Return the [x, y] coordinate for the center point of the cell that contains the specified text.  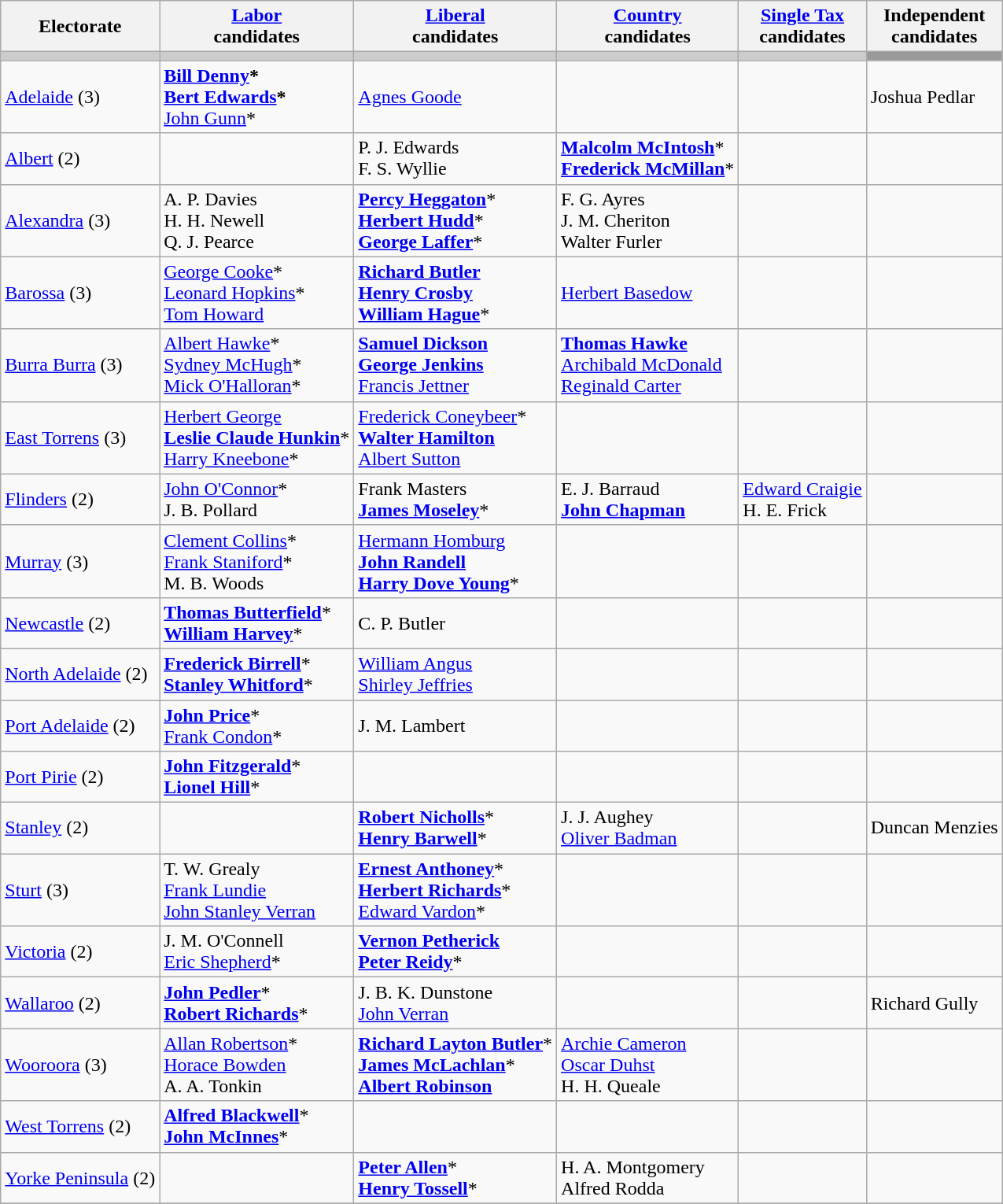
Thomas HawkeArchibald McDonaldReginald Carter [648, 365]
West Torrens (2) [80, 1127]
Frank MastersJames Moseley* [455, 499]
J. J. AugheyOliver Badman [648, 828]
John O'Connor*J. B. Pollard [256, 499]
A. P. DaviesH. H. NewellQ. J. Pearce [256, 220]
George Cooke*Leonard Hopkins*Tom Howard [256, 293]
Adelaide (3) [80, 97]
F. G. AyresJ. M. CheritonWalter Furler [648, 220]
Edward CraigieH. E. Frick [802, 499]
Duncan Menzies [935, 828]
Hermann HomburgJohn RandellHarry Dove Young* [455, 561]
Barossa (3) [80, 293]
T. W. GrealyFrank LundieJohn Stanley Verran [256, 890]
C. P. Butler [455, 623]
William AngusShirley Jeffries [455, 674]
Port Pirie (2) [80, 777]
Wallaroo (2) [80, 1003]
J. B. K. DunstoneJohn Verran [455, 1003]
Electorate [80, 27]
Port Adelaide (2) [80, 726]
Richard ButlerHenry CrosbyWilliam Hague* [455, 293]
E. J. BarraudJohn Chapman [648, 499]
Albert (2) [80, 159]
Country candidates [648, 27]
Joshua Pedlar [935, 97]
Thomas Butterfield*William Harvey* [256, 623]
Sturt (3) [80, 890]
Murray (3) [80, 561]
Archie CameronOscar DuhstH. H. Queale [648, 1065]
Bill Denny*Bert Edwards*John Gunn* [256, 97]
John Fitzgerald*Lionel Hill* [256, 777]
Liberal candidates [455, 27]
Samuel DicksonGeorge JenkinsFrancis Jettner [455, 365]
Agnes Goode [455, 97]
Flinders (2) [80, 499]
J. M. Lambert [455, 726]
Independent candidates [935, 27]
Victoria (2) [80, 952]
Newcastle (2) [80, 623]
Vernon PetherickPeter Reidy* [455, 952]
H. A. MontgomeryAlfred Rodda [648, 1177]
Albert Hawke*Sydney McHugh*Mick O'Halloran* [256, 365]
J. M. O'ConnellEric Shepherd* [256, 952]
Herbert Basedow [648, 293]
Allan Robertson*Horace BowdenA. A. Tonkin [256, 1065]
Malcolm McIntosh*Frederick McMillan* [648, 159]
Wooroora (3) [80, 1065]
Richard Gully [935, 1003]
East Torrens (3) [80, 438]
Clement Collins*Frank Staniford*M. B. Woods [256, 561]
P. J. EdwardsF. S. Wyllie [455, 159]
Robert Nicholls*Henry Barwell* [455, 828]
Peter Allen*Henry Tossell* [455, 1177]
Labor candidates [256, 27]
Herbert GeorgeLeslie Claude Hunkin*Harry Kneebone* [256, 438]
Burra Burra (3) [80, 365]
Alexandra (3) [80, 220]
Yorke Peninsula (2) [80, 1177]
John Pedler*Robert Richards* [256, 1003]
Frederick Birrell*Stanley Whitford* [256, 674]
Single Tax candidates [802, 27]
Ernest Anthoney*Herbert Richards*Edward Vardon* [455, 890]
John Price*Frank Condon* [256, 726]
Richard Layton Butler*James McLachlan*Albert Robinson [455, 1065]
Frederick Coneybeer*Walter HamiltonAlbert Sutton [455, 438]
Alfred Blackwell*John McInnes* [256, 1127]
Percy Heggaton*Herbert Hudd*George Laffer* [455, 220]
Stanley (2) [80, 828]
North Adelaide (2) [80, 674]
